Capture the cell that displays the provided text and extract its (X, Y) central coordinate. 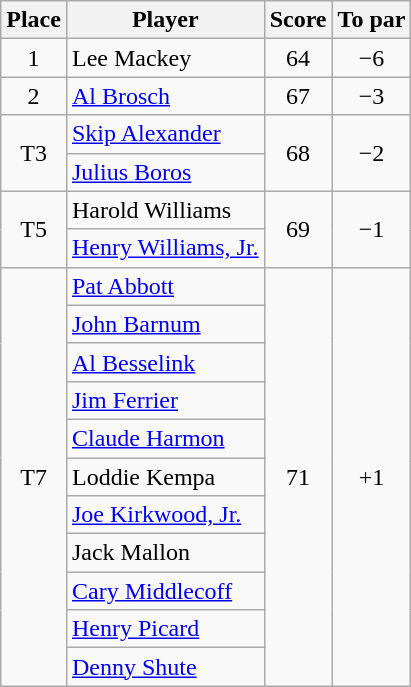
Julius Boros (165, 172)
T7 (34, 476)
Henry Williams, Jr. (165, 248)
Player (165, 20)
Jack Mallon (165, 553)
−1 (372, 229)
Claude Harmon (165, 438)
−6 (372, 58)
Pat Abbott (165, 286)
Henry Picard (165, 629)
−3 (372, 96)
T5 (34, 229)
John Barnum (165, 324)
1 (34, 58)
Harold Williams (165, 210)
Skip Alexander (165, 134)
Jim Ferrier (165, 400)
−2 (372, 153)
71 (298, 476)
Al Brosch (165, 96)
Denny Shute (165, 667)
To par (372, 20)
Lee Mackey (165, 58)
Score (298, 20)
Joe Kirkwood, Jr. (165, 515)
2 (34, 96)
64 (298, 58)
Cary Middlecoff (165, 591)
68 (298, 153)
Place (34, 20)
69 (298, 229)
T3 (34, 153)
67 (298, 96)
+1 (372, 476)
Loddie Kempa (165, 477)
Al Besselink (165, 362)
